Extract the [x, y] coordinate from the center of the cell holding the provided text.  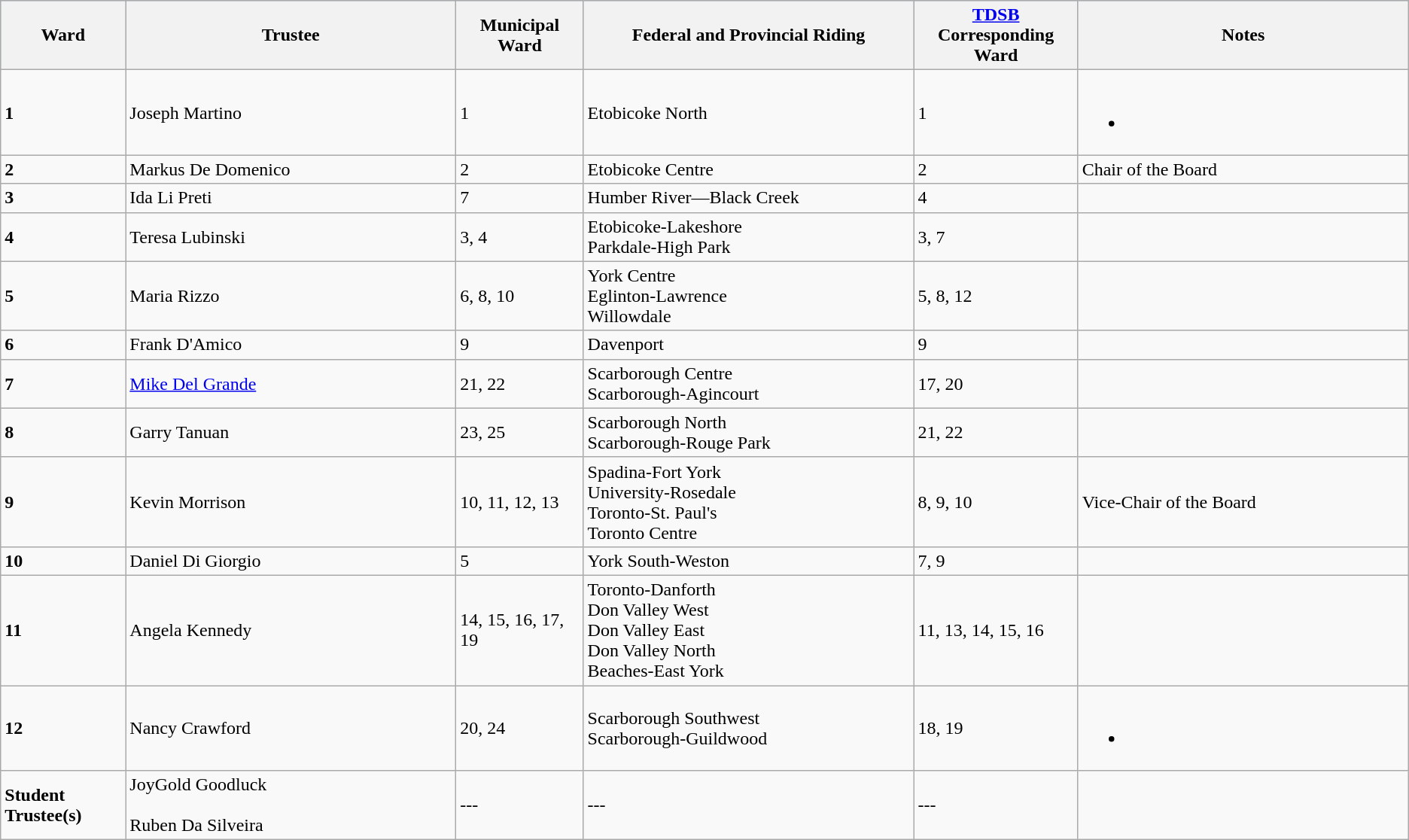
Toronto-DanforthDon Valley WestDon Valley EastDon Valley NorthBeaches-East York [748, 630]
Etobicoke-LakeshoreParkdale-High Park [748, 236]
Notes [1243, 35]
Ida Li Preti [291, 198]
3, 4 [519, 236]
Ward [63, 35]
Trustee [291, 35]
11, 13, 14, 15, 16 [996, 630]
TDSB Corresponding Ward [996, 35]
Garry Tanuan [291, 432]
Student Trustee(s) [63, 805]
3 [63, 198]
Scarborough CentreScarborough-Agincourt [748, 384]
5, 8, 12 [996, 296]
8 [63, 432]
Teresa Lubinski [291, 236]
Joseph Martino [291, 113]
Spadina-Fort YorkUniversity-RosedaleToronto-St. Paul'sToronto Centre [748, 501]
Kevin Morrison [291, 501]
10, 11, 12, 13 [519, 501]
Scarborough NorthScarborough-Rouge Park [748, 432]
JoyGold GoodluckRuben Da Silveira [291, 805]
23, 25 [519, 432]
Municipal Ward [519, 35]
Chair of the Board [1243, 169]
11 [63, 630]
18, 19 [996, 727]
Federal and Provincial Riding [748, 35]
Nancy Crawford [291, 727]
20, 24 [519, 727]
Daniel Di Giorgio [291, 561]
Mike Del Grande [291, 384]
14, 15, 16, 17, 19 [519, 630]
Vice-Chair of the Board [1243, 501]
Etobicoke North [748, 113]
3, 7 [996, 236]
17, 20 [996, 384]
8, 9, 10 [996, 501]
York CentreEglinton-LawrenceWillowdale [748, 296]
Maria Rizzo [291, 296]
7, 9 [996, 561]
Etobicoke Centre [748, 169]
10 [63, 561]
12 [63, 727]
Frank D'Amico [291, 345]
Scarborough SouthwestScarborough-Guildwood [748, 727]
York South-Weston [748, 561]
Davenport [748, 345]
6 [63, 345]
Angela Kennedy [291, 630]
Humber River—Black Creek [748, 198]
6, 8, 10 [519, 296]
Markus De Domenico [291, 169]
